Extract the (X, Y) coordinate from the center of the cell holding the provided text.  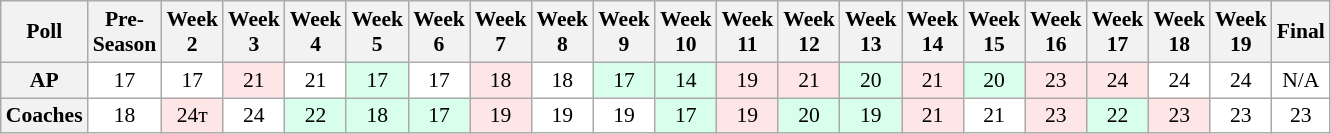
14 (686, 80)
Week19 (1241, 32)
Week15 (994, 32)
Week10 (686, 32)
N/A (1301, 80)
Week14 (933, 32)
AP (44, 80)
Week7 (501, 32)
Week11 (748, 32)
Week12 (809, 32)
Week8 (562, 32)
Week18 (1179, 32)
Week2 (192, 32)
Week13 (871, 32)
Week3 (254, 32)
Final (1301, 32)
Coaches (44, 116)
Week5 (377, 32)
24т (192, 116)
Week4 (316, 32)
Week6 (439, 32)
Week17 (1118, 32)
Poll (44, 32)
Pre-Season (125, 32)
Week9 (624, 32)
Week16 (1056, 32)
